Provide the [x, y] coordinate of the cell's center where the given text is located.  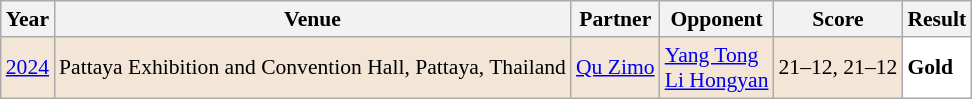
21–12, 21–12 [838, 68]
Pattaya Exhibition and Convention Hall, Pattaya, Thailand [312, 68]
Result [936, 19]
Score [838, 19]
Yang Tong Li Hongyan [717, 68]
Year [28, 19]
Venue [312, 19]
Qu Zimo [616, 68]
Partner [616, 19]
Gold [936, 68]
2024 [28, 68]
Opponent [717, 19]
